Provide the (X, Y) coordinate of the cell's center where the given text is located.  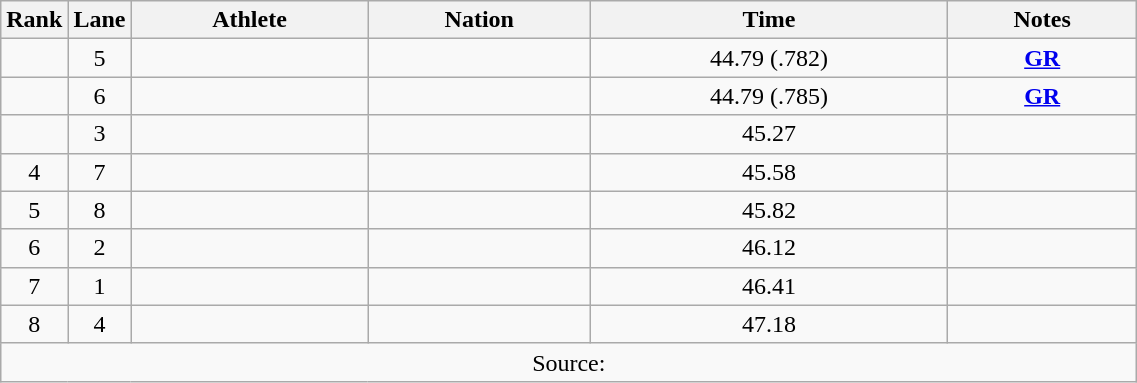
Lane (100, 20)
46.41 (770, 286)
Nation (479, 20)
47.18 (770, 324)
1 (100, 286)
2 (100, 248)
44.79 (.782) (770, 58)
45.82 (770, 210)
3 (100, 134)
45.27 (770, 134)
44.79 (.785) (770, 96)
Rank (34, 20)
Notes (1042, 20)
46.12 (770, 248)
Athlete (250, 20)
Source: (569, 362)
45.58 (770, 172)
Time (770, 20)
